Search for the cell housing the specified text and yield its [X, Y] center coordinate. 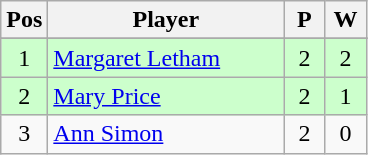
0 [346, 134]
P [304, 20]
W [346, 20]
Margaret Letham [166, 58]
Player [166, 20]
Pos [24, 20]
3 [24, 134]
Ann Simon [166, 134]
Mary Price [166, 96]
